Return the [X, Y] coordinate for the center point of the cell that contains the specified text.  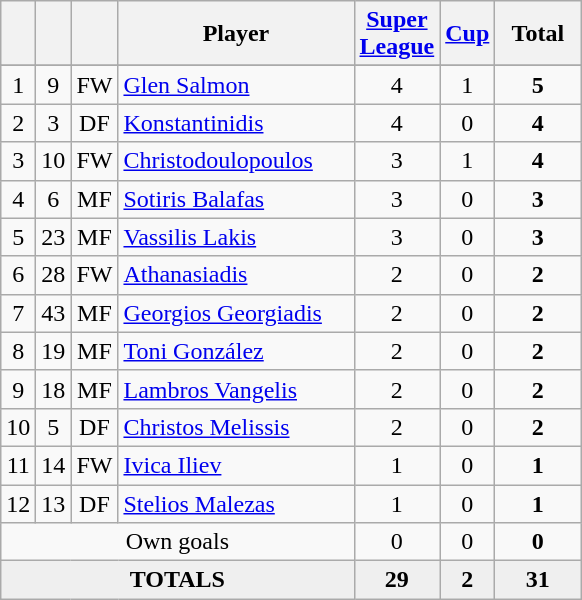
Total [538, 34]
Sotiris Balafas [236, 199]
11 [18, 465]
TOTALS [178, 580]
12 [18, 503]
Player [236, 34]
Lambros Vangelis [236, 389]
Super League [397, 34]
23 [54, 237]
28 [54, 275]
Vassilis Lakis [236, 237]
13 [54, 503]
43 [54, 313]
Athanasiadis [236, 275]
Konstantinidis [236, 123]
Ivica Iliev [236, 465]
29 [397, 580]
Toni González [236, 351]
Cup [468, 34]
Christos Melissis [236, 427]
31 [538, 580]
Own goals [178, 542]
19 [54, 351]
8 [18, 351]
Glen Salmon [236, 85]
7 [18, 313]
Stelios Malezas [236, 503]
Christodoulopoulos [236, 161]
Georgios Georgiadis [236, 313]
18 [54, 389]
14 [54, 465]
